Capture the cell that displays the provided text and extract its [x, y] central coordinate. 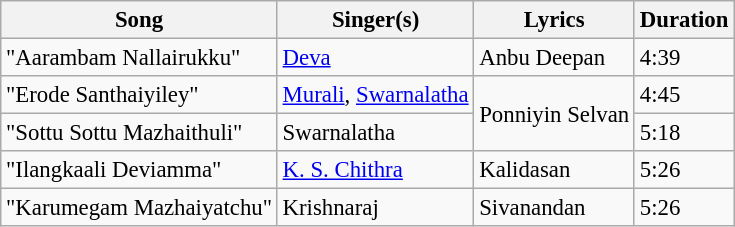
Murali, Swarnalatha [376, 95]
K. S. Chithra [376, 170]
Swarnalatha [376, 133]
Anbu Deepan [554, 58]
4:45 [684, 95]
"Aarambam Nallairukku" [140, 58]
Ponniyin Selvan [554, 114]
4:39 [684, 58]
Krishnaraj [376, 208]
5:18 [684, 133]
"Ilangkaali Deviamma" [140, 170]
Sivanandan [554, 208]
Song [140, 20]
Deva [376, 58]
Duration [684, 20]
"Erode Santhaiyiley" [140, 95]
Kalidasan [554, 170]
Singer(s) [376, 20]
"Karumegam Mazhaiyatchu" [140, 208]
Lyrics [554, 20]
"Sottu Sottu Mazhaithuli" [140, 133]
